Determine the [X, Y] coordinate at the center of the cell enclosing the given text.  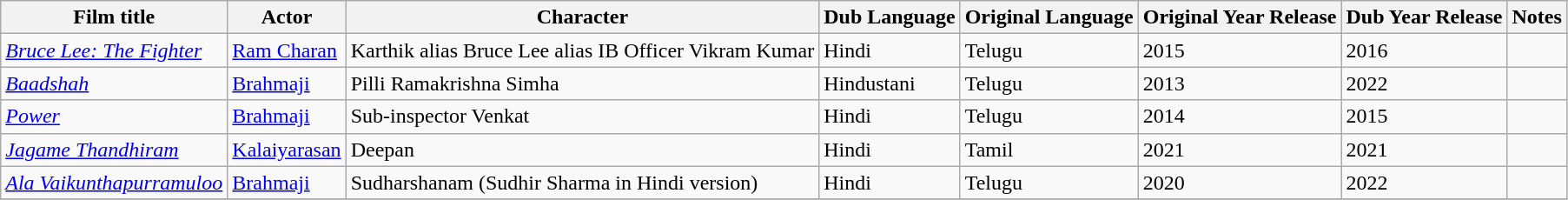
Character [582, 17]
Sub-inspector Venkat [582, 117]
Actor [287, 17]
Dub Year Release [1425, 17]
2014 [1240, 117]
Original Language [1049, 17]
Kalaiyarasan [287, 150]
Film title [115, 17]
Jagame Thandhiram [115, 150]
Karthik alias Bruce Lee alias IB Officer Vikram Kumar [582, 50]
Ala Vaikunthapurramuloo [115, 183]
Notes [1537, 17]
Original Year Release [1240, 17]
Power [115, 117]
Ram Charan [287, 50]
Deepan [582, 150]
Tamil [1049, 150]
Pilli Ramakrishna Simha [582, 83]
Bruce Lee: The Fighter [115, 50]
Baadshah [115, 83]
2016 [1425, 50]
2013 [1240, 83]
2020 [1240, 183]
Hindustani [890, 83]
Sudharshanam (Sudhir Sharma in Hindi version) [582, 183]
Dub Language [890, 17]
